Determine the [x, y] coordinate at the center of the cell enclosing the given text.  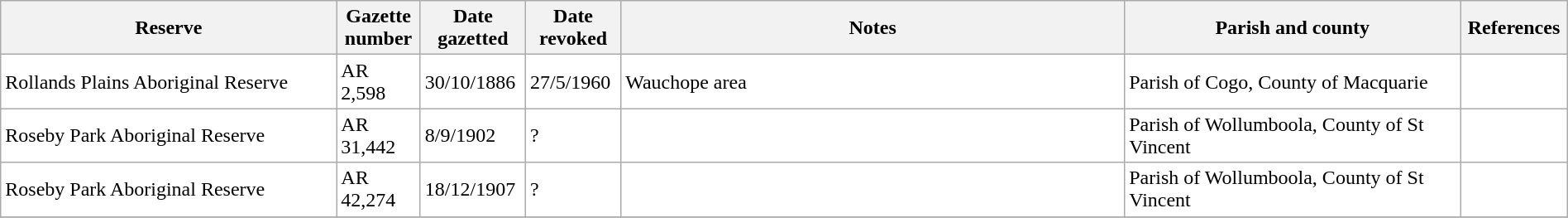
AR 42,274 [379, 189]
AR 2,598 [379, 81]
References [1513, 28]
30/10/1886 [473, 81]
Date gazetted [473, 28]
Wauchope area [873, 81]
Reserve [169, 28]
Date revoked [572, 28]
Parish of Cogo, County of Macquarie [1293, 81]
27/5/1960 [572, 81]
18/12/1907 [473, 189]
Gazette number [379, 28]
Notes [873, 28]
Rollands Plains Aboriginal Reserve [169, 81]
AR 31,442 [379, 136]
Parish and county [1293, 28]
8/9/1902 [473, 136]
